Output the (X, Y) coordinate of the center of the cell containing the given text.  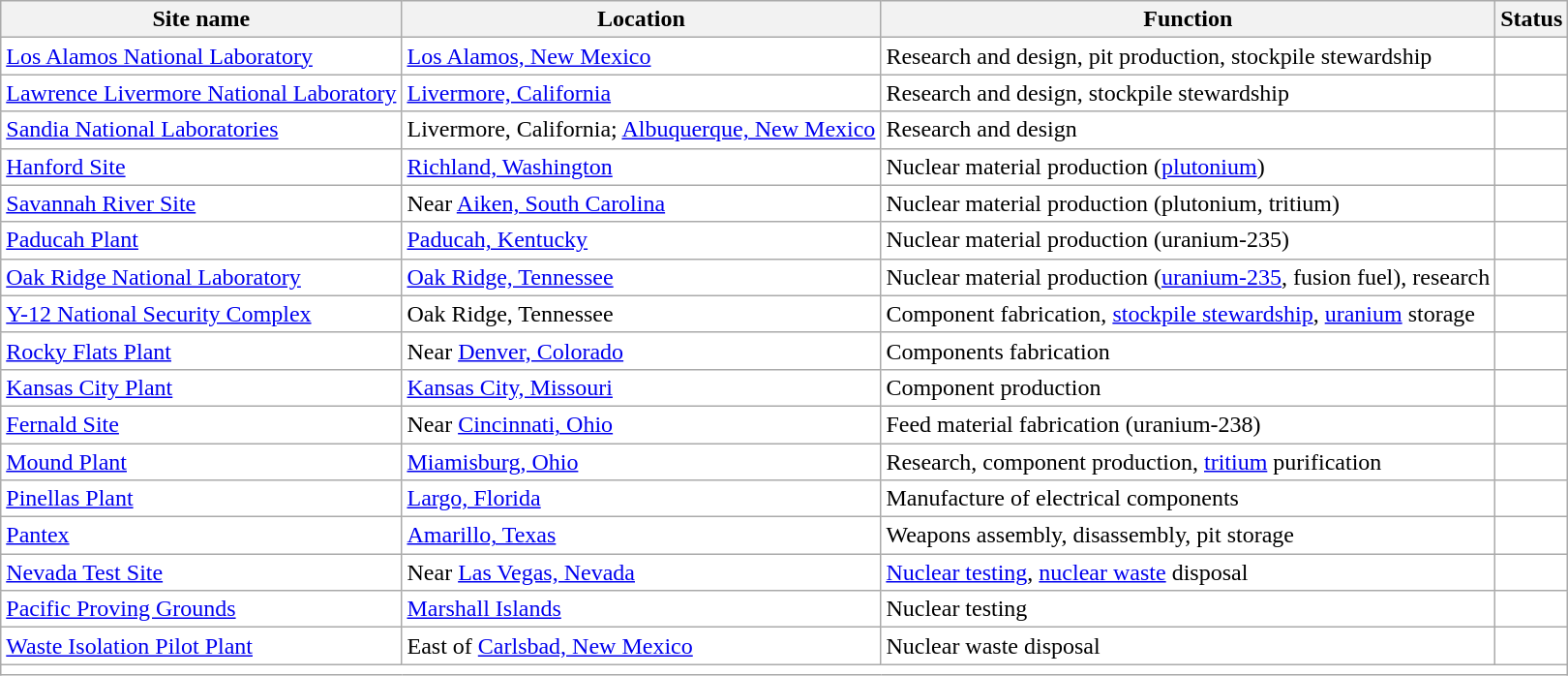
Pantex (201, 536)
Hanford Site (201, 167)
Mound Plant (201, 462)
Manufacture of electrical components (1189, 499)
Function (1189, 19)
Near Denver, Colorado (641, 351)
Nuclear material production (plutonium, tritium) (1189, 203)
Feed material fabrication (uranium-238) (1189, 424)
Research, component production, tritium purification (1189, 462)
Nuclear material production (uranium-235, fusion fuel), research (1189, 277)
Waste Isolation Pilot Plant (201, 646)
Livermore, California (641, 93)
Kansas City, Missouri (641, 387)
Near Las Vegas, Nevada (641, 572)
Y-12 National Security Complex (201, 314)
Component fabrication, stockpile stewardship, uranium storage (1189, 314)
Richland, Washington (641, 167)
Savannah River Site (201, 203)
Nuclear material production (uranium-235) (1189, 240)
Oak Ridge National Laboratory (201, 277)
Paducah, Kentucky (641, 240)
Weapons assembly, disassembly, pit storage (1189, 536)
Status (1531, 19)
Los Alamos, New Mexico (641, 56)
Component production (1189, 387)
Nevada Test Site (201, 572)
Pinellas Plant (201, 499)
Components fabrication (1189, 351)
Nuclear testing (1189, 609)
Los Alamos National Laboratory (201, 56)
Nuclear material production (plutonium) (1189, 167)
Miamisburg, Ohio (641, 462)
Pacific Proving Grounds (201, 609)
Nuclear testing, nuclear waste disposal (1189, 572)
Livermore, California; Albuquerque, New Mexico (641, 130)
Amarillo, Texas (641, 536)
Largo, Florida (641, 499)
Kansas City Plant (201, 387)
Nuclear waste disposal (1189, 646)
Rocky Flats Plant (201, 351)
East of Carlsbad, New Mexico (641, 646)
Fernald Site (201, 424)
Marshall Islands (641, 609)
Research and design, stockpile stewardship (1189, 93)
Location (641, 19)
Sandia National Laboratories (201, 130)
Site name (201, 19)
Lawrence Livermore National Laboratory (201, 93)
Near Cincinnati, Ohio (641, 424)
Paducah Plant (201, 240)
Research and design, pit production, stockpile stewardship (1189, 56)
Research and design (1189, 130)
Near Aiken, South Carolina (641, 203)
